Detect which cell encompasses the target text, then output its [X, Y] center coordinate. 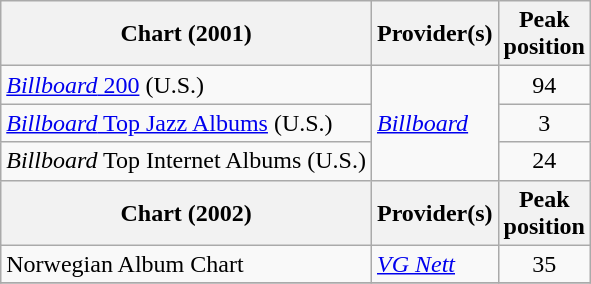
94 [544, 85]
Billboard Top Internet Albums (U.S.) [186, 161]
Norwegian Album Chart [186, 264]
24 [544, 161]
Billboard Top Jazz Albums (U.S.) [186, 123]
Billboard [434, 123]
Chart (2001) [186, 34]
35 [544, 264]
Billboard 200 (U.S.) [186, 85]
3 [544, 123]
VG Nett [434, 264]
Chart (2002) [186, 212]
